Provide the (X, Y) coordinate of the cell's center where the given text is located.  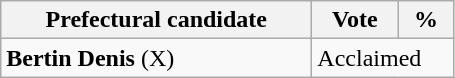
Vote (355, 20)
% (426, 20)
Acclaimed (383, 58)
Prefectural candidate (156, 20)
Bertin Denis (X) (156, 58)
